Output the (X, Y) coordinate of the center of the cell containing the given text.  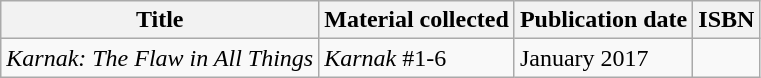
Title (160, 20)
Karnak: The Flaw in All Things (160, 58)
Publication date (603, 20)
January 2017 (603, 58)
Karnak #1-6 (417, 58)
Material collected (417, 20)
ISBN (726, 20)
